From the cell containing the given text, extract its center point as (x, y) coordinate. 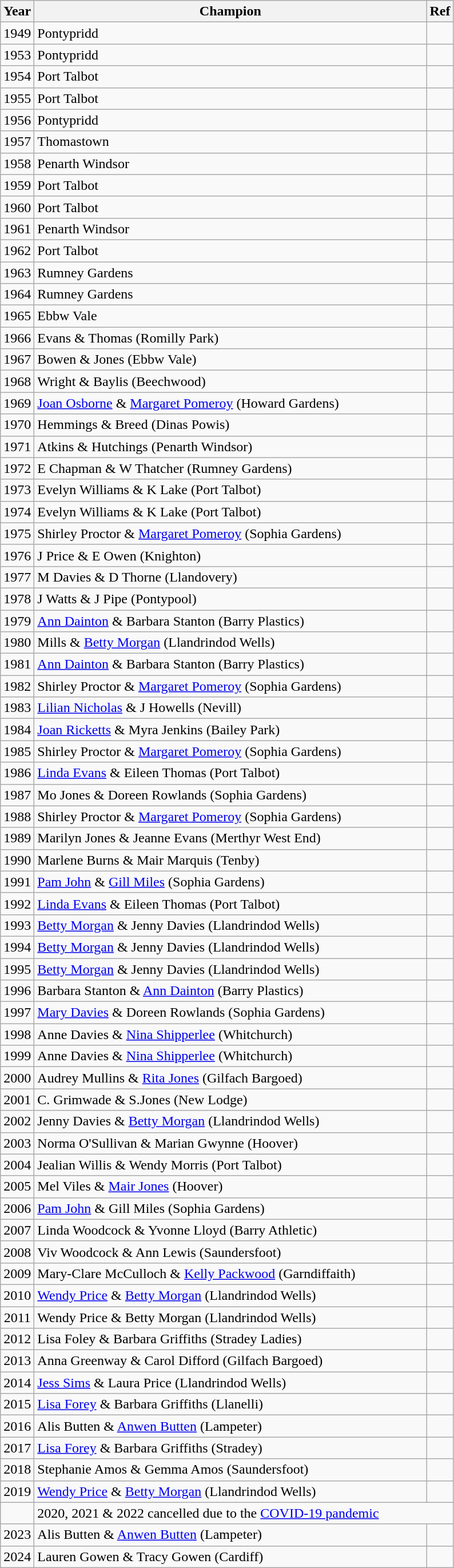
1953 (17, 55)
2019 (17, 1491)
1973 (17, 490)
Lilian Nicholas & J Howells (Nevill) (230, 708)
2001 (17, 1100)
Mills & Betty Morgan (Llandrindod Wells) (230, 643)
1970 (17, 425)
Bowen & Jones (Ebbw Vale) (230, 360)
1955 (17, 98)
2017 (17, 1448)
Marlene Burns & Mair Marquis (Tenby) (230, 860)
1996 (17, 991)
Barbara Stanton & Ann Dainton (Barry Plastics) (230, 991)
2008 (17, 1252)
1980 (17, 643)
Champion (230, 11)
1985 (17, 751)
1978 (17, 599)
2013 (17, 1361)
2003 (17, 1143)
Norma O'Sullivan & Marian Gwynne (Hoover) (230, 1143)
2000 (17, 1078)
1975 (17, 534)
Evans & Thomas (Romilly Park) (230, 338)
Jess Sims & Laura Price (Llandrindod Wells) (230, 1383)
2016 (17, 1426)
1984 (17, 730)
1990 (17, 860)
1963 (17, 273)
1976 (17, 555)
1949 (17, 33)
2010 (17, 1295)
M Davies & D Thorne (Llandovery) (230, 577)
Ref (440, 11)
Viv Woodcock & Ann Lewis (Saundersfoot) (230, 1252)
1998 (17, 1034)
Lisa Forey & Barbara Griffiths (Llanelli) (230, 1404)
1968 (17, 381)
1965 (17, 316)
1962 (17, 250)
Mary-Clare McCulloch & Kelly Packwood (Garndiffaith) (230, 1273)
Atkins & Hutchings (Penarth Windsor) (230, 447)
2006 (17, 1208)
1979 (17, 620)
C. Grimwade & S.Jones (New Lodge) (230, 1100)
1982 (17, 686)
2002 (17, 1121)
1981 (17, 664)
Lauren Gowen & Tracy Gowen (Cardiff) (230, 1557)
1971 (17, 447)
1961 (17, 229)
1988 (17, 817)
2009 (17, 1273)
1977 (17, 577)
Anna Greenway & Carol Difford (Gilfach Bargoed) (230, 1361)
Joan Osborne & Margaret Pomeroy (Howard Gardens) (230, 403)
1956 (17, 120)
1974 (17, 512)
Wright & Baylis (Beechwood) (230, 381)
E Chapman & W Thatcher (Rumney Gardens) (230, 468)
2011 (17, 1317)
1995 (17, 969)
Audrey Mullins & Rita Jones (Gilfach Bargoed) (230, 1078)
1992 (17, 904)
Stephanie Amos & Gemma Amos (Saundersfoot) (230, 1470)
2005 (17, 1187)
Mo Jones & Doreen Rowlands (Sophia Gardens) (230, 795)
2015 (17, 1404)
1960 (17, 207)
1989 (17, 838)
2018 (17, 1470)
Jealian Willis & Wendy Morris (Port Talbot) (230, 1165)
1994 (17, 947)
1964 (17, 295)
1966 (17, 338)
1954 (17, 77)
Hemmings & Breed (Dinas Powis) (230, 425)
2014 (17, 1383)
1957 (17, 142)
1991 (17, 882)
1969 (17, 403)
Lisa Foley & Barbara Griffiths (Stradey Ladies) (230, 1339)
2007 (17, 1230)
2004 (17, 1165)
J Watts & J Pipe (Pontypool) (230, 599)
Thomastown (230, 142)
2024 (17, 1557)
1997 (17, 1013)
1959 (17, 185)
1999 (17, 1056)
1972 (17, 468)
1958 (17, 164)
1967 (17, 360)
Marilyn Jones & Jeanne Evans (Merthyr West End) (230, 838)
2020, 2021 & 2022 cancelled due to the COVID-19 pandemic (244, 1513)
Year (17, 11)
Linda Woodcock & Yvonne Lloyd (Barry Athletic) (230, 1230)
1983 (17, 708)
Joan Ricketts & Myra Jenkins (Bailey Park) (230, 730)
Mary Davies & Doreen Rowlands (Sophia Gardens) (230, 1013)
2023 (17, 1535)
Mel Viles & Mair Jones (Hoover) (230, 1187)
J Price & E Owen (Knighton) (230, 555)
Ebbw Vale (230, 316)
1987 (17, 795)
1993 (17, 925)
1986 (17, 773)
2012 (17, 1339)
Lisa Forey & Barbara Griffiths (Stradey) (230, 1448)
Jenny Davies & Betty Morgan (Llandrindod Wells) (230, 1121)
